Return (X, Y) of the center of cell containing provided text 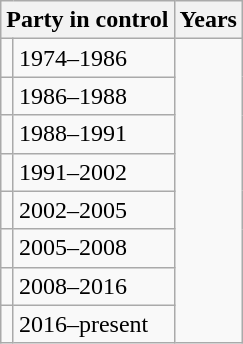
1988–1991 (94, 134)
Years (208, 20)
2016–present (94, 324)
2008–2016 (94, 286)
2005–2008 (94, 248)
2002–2005 (94, 210)
Party in control (88, 20)
1991–2002 (94, 172)
1974–1986 (94, 58)
1986–1988 (94, 96)
